Output the [X, Y] coordinate of the center of the cell containing the given text.  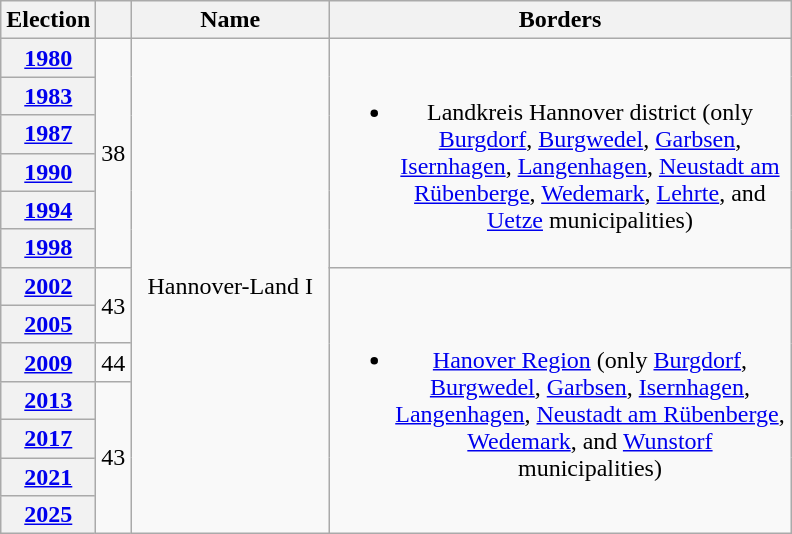
2002 [48, 286]
1987 [48, 134]
44 [114, 362]
2013 [48, 400]
1990 [48, 172]
Name [230, 20]
2005 [48, 324]
2021 [48, 477]
Election [48, 20]
1998 [48, 248]
1994 [48, 210]
1983 [48, 96]
2009 [48, 362]
2025 [48, 515]
1980 [48, 58]
Borders [560, 20]
Hannover-Land I [230, 286]
38 [114, 153]
Hanover Region (only Burgdorf, Burgwedel, Garbsen, Isernhagen, Langenhagen, Neustadt am Rübenberge, Wedemark, and Wunstorf municipalities) [560, 400]
2017 [48, 438]
